Extract the (x, y) coordinate from the center of the cell holding the provided text.  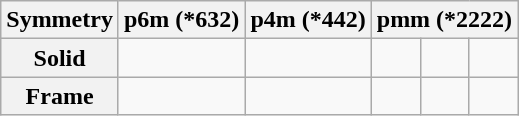
p4m (*442) (308, 20)
Frame (60, 96)
p6m (*632) (181, 20)
pmm (*2222) (444, 20)
Solid (60, 58)
Symmetry (60, 20)
